Detect which cell encompasses the target text, then output its [X, Y] center coordinate. 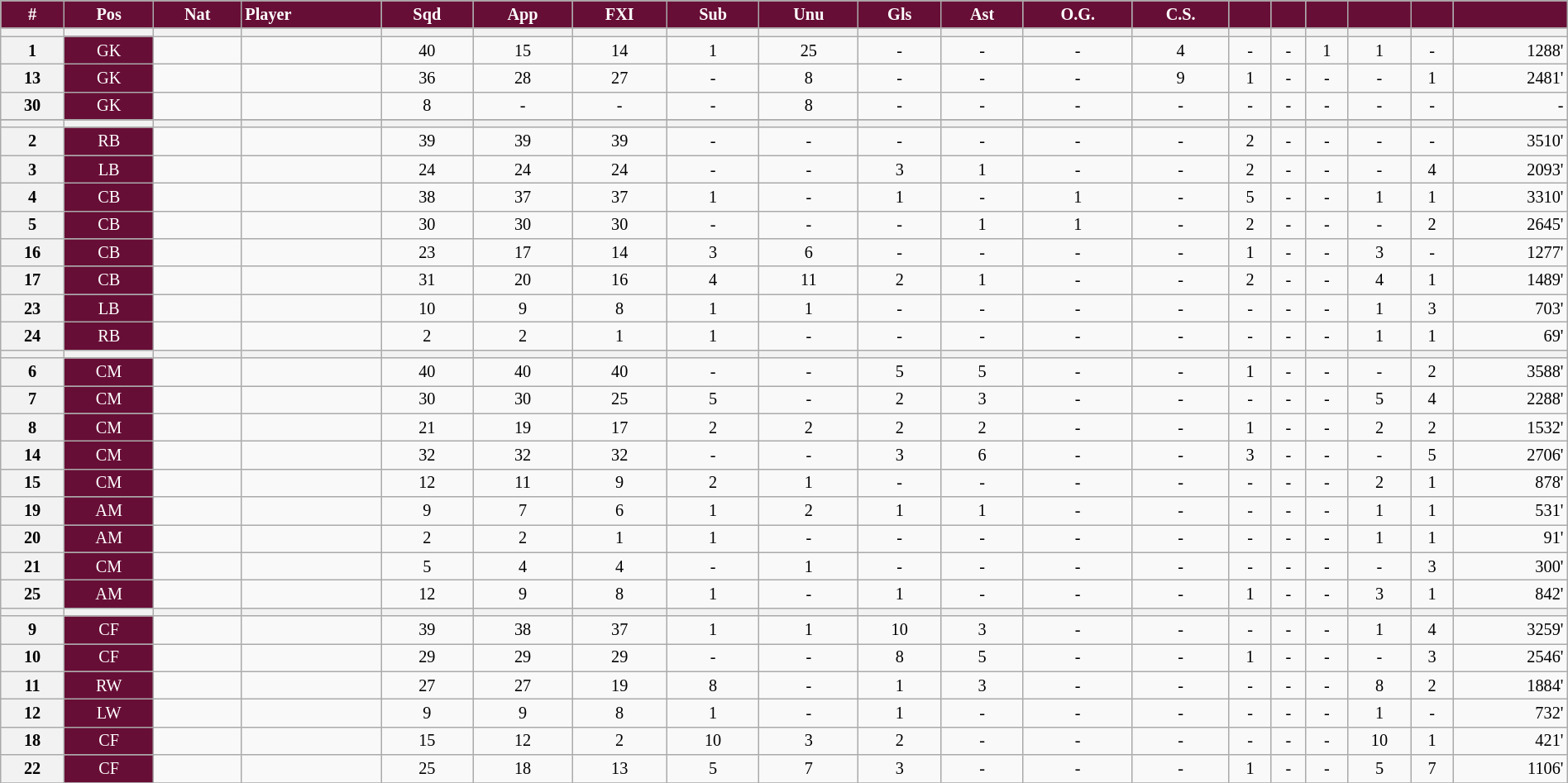
Sub [713, 14]
1277' [1510, 252]
1288' [1510, 50]
31 [427, 280]
69' [1510, 336]
RW [108, 685]
Player [311, 14]
2645' [1510, 225]
1532' [1510, 427]
Sqd [427, 14]
732' [1510, 713]
O.G. [1078, 14]
22 [33, 769]
2288' [1510, 399]
Nat [198, 14]
1884' [1510, 685]
# [33, 14]
FXI [619, 14]
LW [108, 713]
Unu [809, 14]
300' [1510, 566]
28 [523, 78]
531' [1510, 510]
3588' [1510, 371]
Pos [108, 14]
36 [427, 78]
91' [1510, 538]
3310' [1510, 197]
878' [1510, 483]
2546' [1510, 657]
1489' [1510, 280]
App [523, 14]
1106' [1510, 769]
3510' [1510, 141]
421' [1510, 741]
2093' [1510, 169]
842' [1510, 594]
C.S. [1181, 14]
2706' [1510, 455]
2481' [1510, 78]
Gls [900, 14]
Ast [982, 14]
703' [1510, 308]
3259' [1510, 629]
